Capture the cell that displays the provided text and extract its (X, Y) central coordinate. 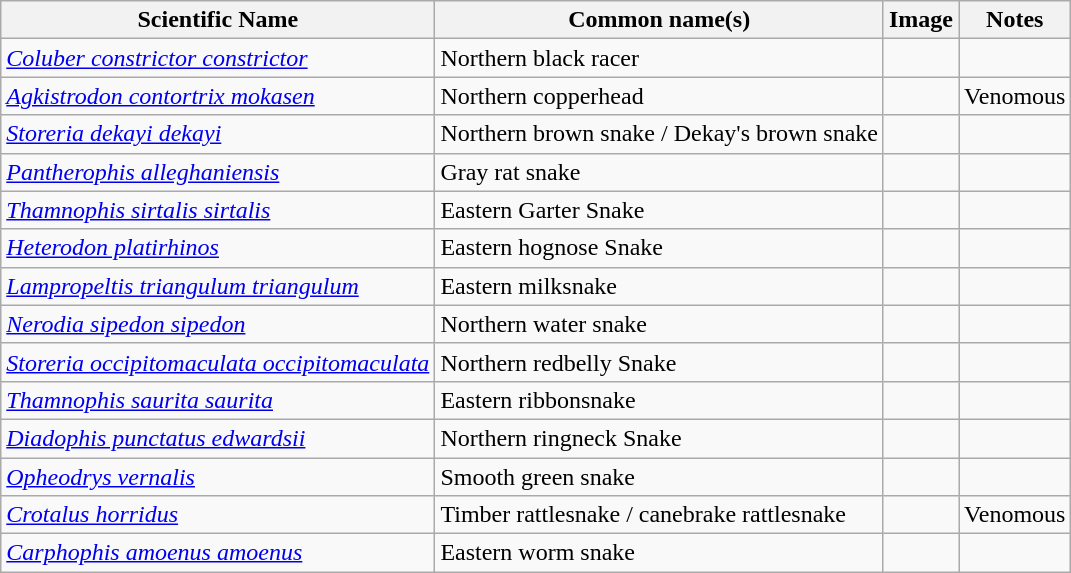
Storeria occipitomaculata occipitomaculata (218, 362)
Thamnophis saurita saurita (218, 400)
Carphophis amoenus amoenus (218, 553)
Gray rat snake (660, 172)
Smooth green snake (660, 477)
Image (920, 20)
Northern copperhead (660, 96)
Storeria dekayi dekayi (218, 134)
Agkistrodon contortrix mokasen (218, 96)
Coluber constrictor constrictor (218, 58)
Thamnophis sirtalis sirtalis (218, 210)
Eastern Garter Snake (660, 210)
Common name(s) (660, 20)
Eastern ribbonsnake (660, 400)
Pantherophis alleghaniensis (218, 172)
Opheodrys vernalis (218, 477)
Eastern worm snake (660, 553)
Timber rattlesnake / canebrake rattlesnake (660, 515)
Northern water snake (660, 324)
Northern brown snake / Dekay's brown snake (660, 134)
Eastern milksnake (660, 286)
Northern ringneck Snake (660, 438)
Scientific Name (218, 20)
Northern redbelly Snake (660, 362)
Notes (1015, 20)
Northern black racer (660, 58)
Eastern hognose Snake (660, 248)
Diadophis punctatus edwardsii (218, 438)
Lampropeltis triangulum triangulum (218, 286)
Nerodia sipedon sipedon (218, 324)
Heterodon platirhinos (218, 248)
Crotalus horridus (218, 515)
